Identify which cell holds the provided text, then report its [x, y] central coordinate. 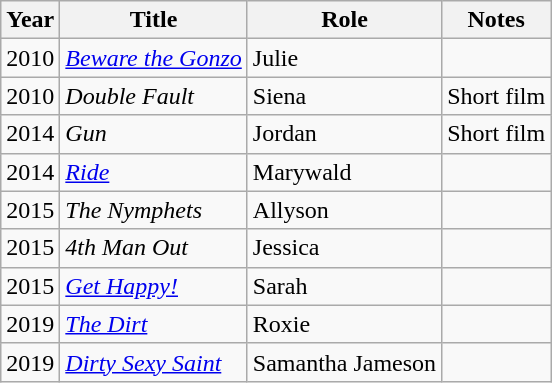
Marywald [344, 172]
Double Fault [154, 96]
Ride [154, 172]
4th Man Out [154, 248]
Samantha Jameson [344, 362]
Jessica [344, 248]
Siena [344, 96]
Julie [344, 58]
Jordan [344, 134]
Roxie [344, 324]
Dirty Sexy Saint [154, 362]
Get Happy! [154, 286]
Allyson [344, 210]
Notes [496, 20]
The Nymphets [154, 210]
Year [30, 20]
The Dirt [154, 324]
Beware the Gonzo [154, 58]
Sarah [344, 286]
Title [154, 20]
Role [344, 20]
Gun [154, 134]
